Determine the (x, y) coordinate at the center of the cell enclosing the given text.  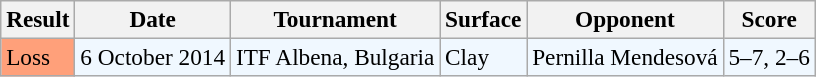
6 October 2014 (153, 57)
Surface (484, 19)
5–7, 2–6 (769, 57)
Loss (38, 57)
Tournament (334, 19)
Date (153, 19)
ITF Albena, Bulgaria (334, 57)
Pernilla Mendesová (625, 57)
Score (769, 19)
Result (38, 19)
Opponent (625, 19)
Clay (484, 57)
